Search for the cell housing the specified text and yield its (x, y) center coordinate. 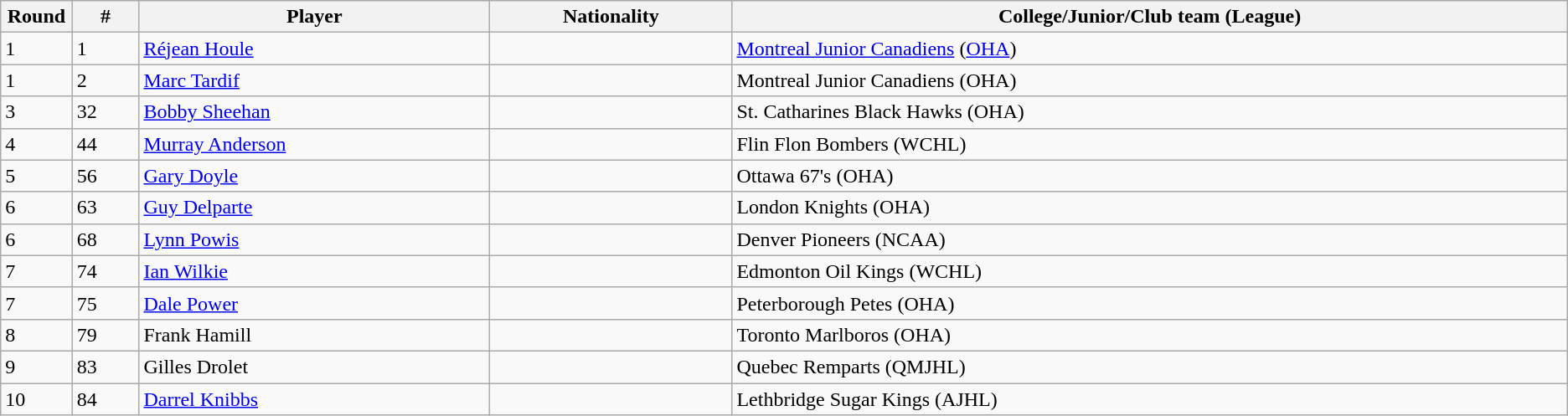
Round (37, 17)
75 (106, 303)
Flin Flon Bombers (WCHL) (1149, 144)
Peterborough Petes (OHA) (1149, 303)
32 (106, 112)
83 (106, 367)
Gary Doyle (315, 176)
10 (37, 399)
College/Junior/Club team (League) (1149, 17)
3 (37, 112)
Gilles Drolet (315, 367)
5 (37, 176)
London Knights (OHA) (1149, 208)
Réjean Houle (315, 49)
Edmonton Oil Kings (WCHL) (1149, 271)
4 (37, 144)
Ottawa 67's (OHA) (1149, 176)
Dale Power (315, 303)
Ian Wilkie (315, 271)
# (106, 17)
Darrel Knibbs (315, 399)
9 (37, 367)
Toronto Marlboros (OHA) (1149, 335)
Guy Delparte (315, 208)
Bobby Sheehan (315, 112)
Denver Pioneers (NCAA) (1149, 239)
84 (106, 399)
79 (106, 335)
2 (106, 80)
Nationality (611, 17)
Frank Hamill (315, 335)
Player (315, 17)
44 (106, 144)
Murray Anderson (315, 144)
St. Catharines Black Hawks (OHA) (1149, 112)
74 (106, 271)
8 (37, 335)
Quebec Remparts (QMJHL) (1149, 367)
Marc Tardif (315, 80)
56 (106, 176)
Lynn Powis (315, 239)
Lethbridge Sugar Kings (AJHL) (1149, 399)
63 (106, 208)
68 (106, 239)
